Extract the [x, y] coordinate from the center of the cell holding the provided text.  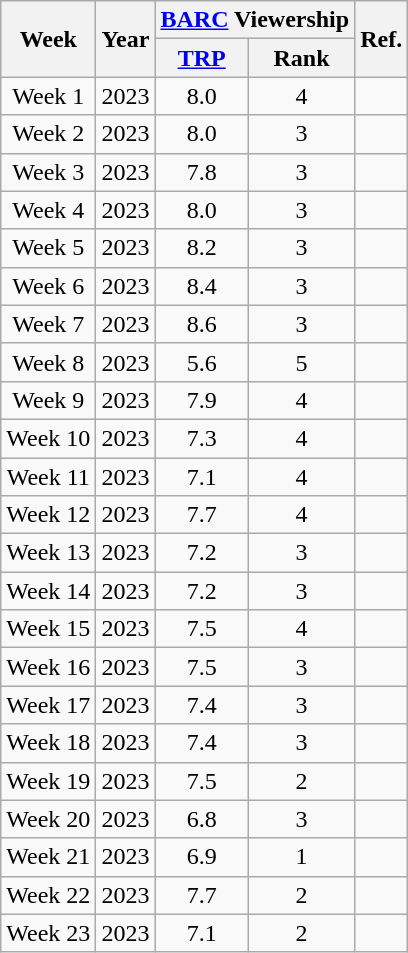
TRP [202, 58]
Week 11 [48, 477]
Week 18 [48, 743]
Week 6 [48, 286]
8.6 [202, 324]
5 [301, 362]
Week 19 [48, 781]
Week 21 [48, 857]
Ref. [382, 39]
7.9 [202, 400]
Week 14 [48, 591]
Week 22 [48, 895]
Rank [301, 58]
Week 15 [48, 629]
Week 8 [48, 362]
Week [48, 39]
7.8 [202, 172]
Week 13 [48, 553]
Week 5 [48, 248]
6.8 [202, 819]
Week 20 [48, 819]
Week 2 [48, 134]
Week 16 [48, 667]
8.4 [202, 286]
Year [126, 39]
BARC Viewership [255, 20]
1 [301, 857]
Week 7 [48, 324]
Week 23 [48, 933]
5.6 [202, 362]
Week 17 [48, 705]
Week 3 [48, 172]
Week 1 [48, 96]
Week 9 [48, 400]
6.9 [202, 857]
8.2 [202, 248]
7.3 [202, 438]
Week 4 [48, 210]
Week 10 [48, 438]
Week 12 [48, 515]
